Return the [X, Y] coordinate for the center point of the cell that contains the specified text.  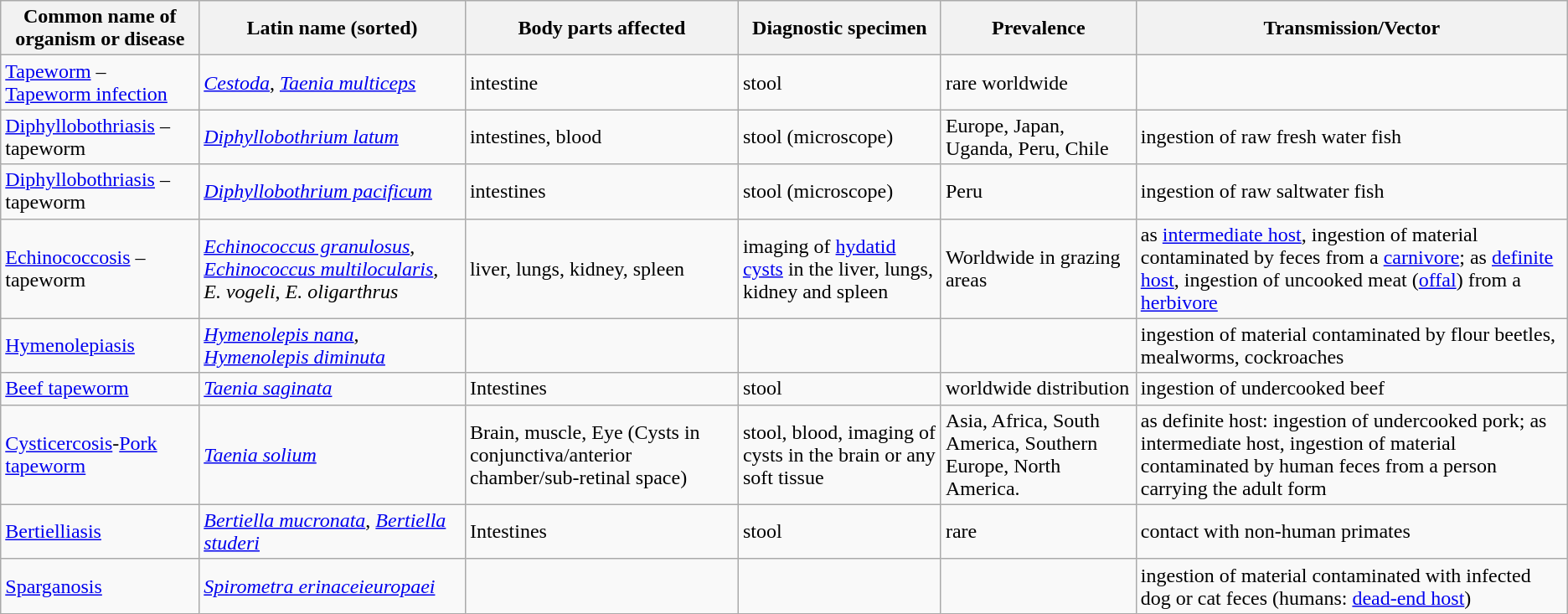
Europe, Japan, Uganda, Peru, Chile [1039, 137]
stool, blood, imaging of cysts in the brain or any soft tissue [839, 454]
ingestion of raw saltwater fish [1352, 191]
ingestion of material contaminated by flour beetles, mealworms, cockroaches [1352, 345]
Cestoda, Taenia multiceps [333, 82]
Brain, muscle, Eye (Cysts in conjunctiva/anterior chamber/sub-retinal space) [601, 454]
Latin name (sorted) [333, 28]
ingestion of undercooked beef [1352, 389]
Cysticercosis-Pork tapeworm [101, 454]
Body parts affected [601, 28]
Transmission/Vector [1352, 28]
liver, lungs, kidney, spleen [601, 268]
intestine [601, 82]
ingestion of raw fresh water fish [1352, 137]
Spirometra erinaceieuropaei [333, 586]
Echinococcosis – tapeworm [101, 268]
Asia, Africa, South America, Southern Europe, North America. [1039, 454]
Hymenolepis nana, Hymenolepis diminuta [333, 345]
rare [1039, 531]
Bertiella mucronata, Bertiella studeri [333, 531]
Echinococcus granulosus, Echinococcus multilocularis, E. vogeli, E. oligarthrus [333, 268]
Diphyllobothrium pacificum [333, 191]
Taenia saginata [333, 389]
Tapeworm – Tapeworm infection [101, 82]
Bertielliasis [101, 531]
Prevalence [1039, 28]
Common name of organism or disease [101, 28]
Diagnostic specimen [839, 28]
imaging of hydatid cysts in the liver, lungs, kidney and spleen [839, 268]
Diphyllobothrium latum [333, 137]
contact with non-human primates [1352, 531]
worldwide distribution [1039, 389]
rare worldwide [1039, 82]
Hymenolepiasis [101, 345]
Worldwide in grazing areas [1039, 268]
ingestion of material contaminated with infected dog or cat feces (humans: dead-end host) [1352, 586]
Taenia solium [333, 454]
intestines, blood [601, 137]
intestines [601, 191]
Beef tapeworm [101, 389]
Peru [1039, 191]
Sparganosis [101, 586]
